Return [x, y] of the center of cell containing provided text 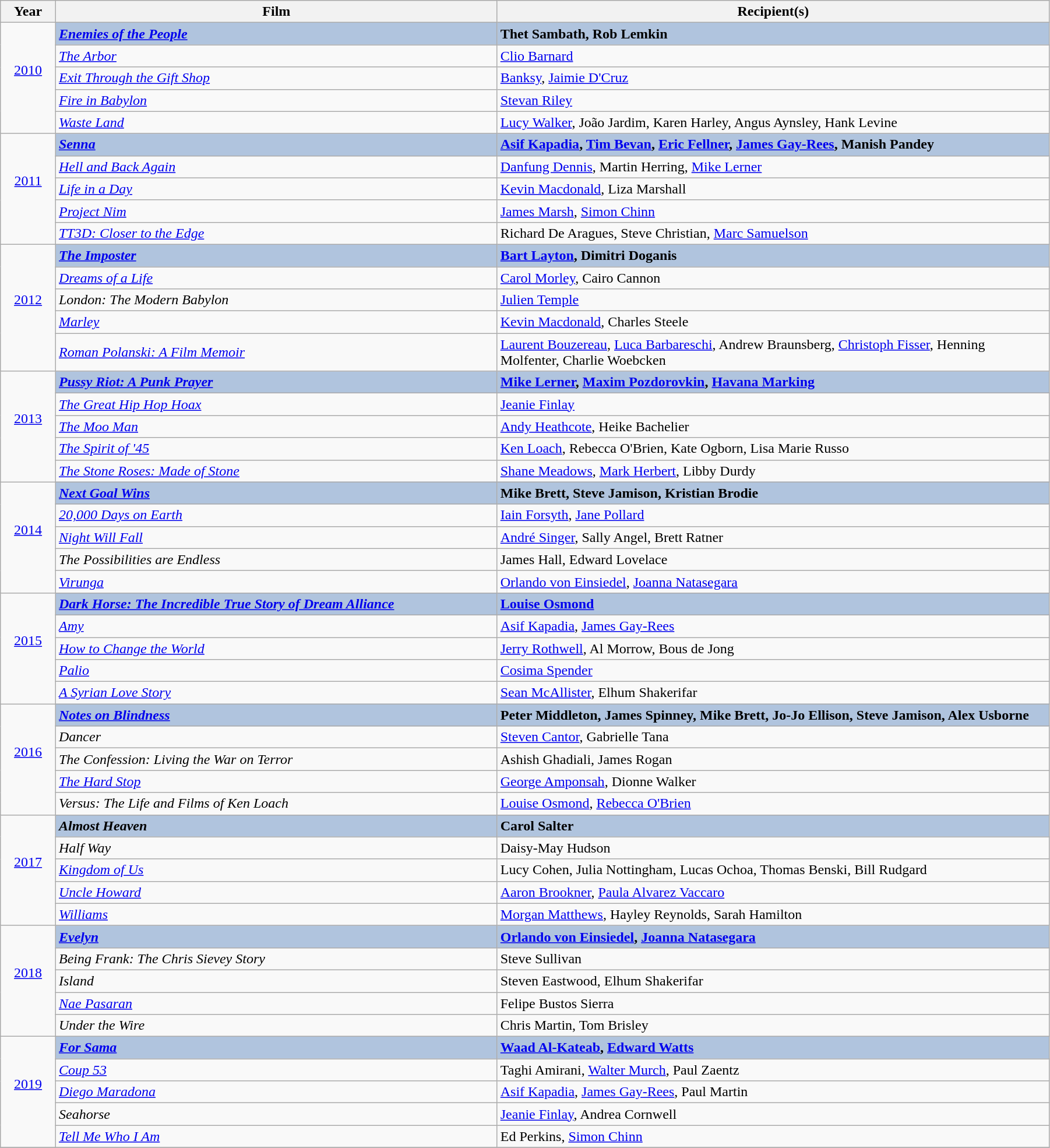
Andy Heathcote, Heike Bachelier [773, 427]
Tell Me Who I Am [276, 1136]
Stevan Riley [773, 100]
Richard De Aragues, Steve Christian, Marc Samuelson [773, 233]
Morgan Matthews, Hayley Reynolds, Sarah Hamilton [773, 914]
Ed Perkins, Simon Chinn [773, 1136]
André Singer, Sally Angel, Brett Ratner [773, 537]
Under the Wire [276, 1026]
Uncle Howard [276, 892]
Life in a Day [276, 189]
Project Nim [276, 211]
Dark Horse: The Incredible True Story of Dream Alliance [276, 604]
Mike Lerner, Maxim Pozdorovkin, Havana Marking [773, 382]
A Syrian Love Story [276, 693]
Jeanie Finlay [773, 404]
Waste Land [276, 122]
Fire in Babylon [276, 100]
Clio Barnard [773, 56]
2017 [28, 870]
Dreams of a Life [276, 278]
Marley [276, 322]
The Hard Stop [276, 781]
Taghi Amirani, Walter Murch, Paul Zaentz [773, 1070]
Iain Forsyth, Jane Pollard [773, 515]
The Confession: Living the War on Terror [276, 759]
Louise Osmond [773, 604]
Steven Cantor, Gabrielle Tana [773, 737]
Steven Eastwood, Elhum Shakerifar [773, 981]
2010 [28, 78]
Jerry Rothwell, Al Morrow, Bous de Jong [773, 649]
Dancer [276, 737]
George Amponsah, Dionne Walker [773, 781]
Ken Loach, Rebecca O'Brien, Kate Ogborn, Lisa Marie Russo [773, 449]
Asif Kapadia, James Gay-Rees, Paul Martin [773, 1092]
Sean McAllister, Elhum Shakerifar [773, 693]
Island [276, 981]
Felipe Bustos Sierra [773, 1003]
2011 [28, 189]
The Moo Man [276, 427]
Thet Sambath, Rob Lemkin [773, 34]
Ashish Ghadiali, James Rogan [773, 759]
London: The Modern Babylon [276, 300]
Louise Osmond, Rebecca O'Brien [773, 804]
The Arbor [276, 56]
Notes on Blindness [276, 715]
Senna [276, 145]
Pussy Riot: A Punk Prayer [276, 382]
Lucy Walker, João Jardim, Karen Harley, Angus Aynsley, Hank Levine [773, 122]
Chris Martin, Tom Brisley [773, 1026]
Virunga [276, 582]
The Spirit of '45 [276, 449]
Evelyn [276, 936]
Peter Middleton, James Spinney, Mike Brett, Jo-Jo Ellison, Steve Jamison, Alex Usborne [773, 715]
Kingdom of Us [276, 870]
Jeanie Finlay, Andrea Cornwell [773, 1114]
Asif Kapadia, Tim Bevan, Eric Fellner, James Gay-Rees, Manish Pandey [773, 145]
The Possibilities are Endless [276, 559]
Recipient(s) [773, 12]
Bart Layton, Dimitri Doganis [773, 255]
Film [276, 12]
2016 [28, 759]
Shane Meadows, Mark Herbert, Libby Durdy [773, 471]
Asif Kapadia, James Gay-Rees [773, 626]
2019 [28, 1092]
Cosima Spender [773, 671]
Exit Through the Gift Shop [276, 78]
Carol Morley, Cairo Cannon [773, 278]
Hell and Back Again [276, 167]
For Sama [276, 1048]
2015 [28, 648]
Night Will Fall [276, 537]
Half Way [276, 848]
Banksy, Jaimie D'Cruz [773, 78]
Nae Pasaran [276, 1003]
Steve Sullivan [773, 959]
2018 [28, 981]
Amy [276, 626]
Waad Al-Kateab, Edward Watts [773, 1048]
James Marsh, Simon Chinn [773, 211]
TT3D: Closer to the Edge [276, 233]
Almost Heaven [276, 826]
2014 [28, 537]
James Hall, Edward Lovelace [773, 559]
Next Goal Wins [276, 493]
Year [28, 12]
Daisy-May Hudson [773, 848]
2012 [28, 308]
Carol Salter [773, 826]
The Great Hip Hop Hoax [276, 404]
Julien Temple [773, 300]
How to Change the World [276, 649]
Kevin Macdonald, Liza Marshall [773, 189]
Mike Brett, Steve Jamison, Kristian Brodie [773, 493]
20,000 Days on Earth [276, 515]
Versus: The Life and Films of Ken Loach [276, 804]
Enemies of the People [276, 34]
The Stone Roses: Made of Stone [276, 471]
Being Frank: The Chris Sievey Story [276, 959]
Roman Polanski: A Film Memoir [276, 352]
Kevin Macdonald, Charles Steele [773, 322]
Palio [276, 671]
Coup 53 [276, 1070]
Diego Maradona [276, 1092]
Danfung Dennis, Martin Herring, Mike Lerner [773, 167]
Williams [276, 914]
Lucy Cohen, Julia Nottingham, Lucas Ochoa, Thomas Benski, Bill Rudgard [773, 870]
2013 [28, 427]
The Imposter [276, 255]
Laurent Bouzereau, Luca Barbareschi, Andrew Braunsberg, Christoph Fisser, Henning Molfenter, Charlie Woebcken [773, 352]
Seahorse [276, 1114]
Aaron Brookner, Paula Alvarez Vaccaro [773, 892]
